Capture the cell that displays the provided text and extract its [X, Y] central coordinate. 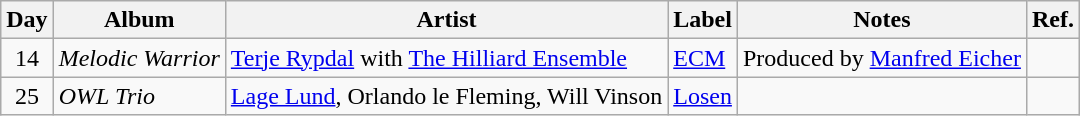
Notes [882, 20]
Label [703, 20]
ECM [703, 58]
Produced by Manfred Eicher [882, 58]
Losen [703, 96]
OWL Trio [139, 96]
Melodic Warrior [139, 58]
Lage Lund, Orlando le Fleming, Will Vinson [446, 96]
14 [27, 58]
Terje Rypdal with The Hilliard Ensemble [446, 58]
25 [27, 96]
Artist [446, 20]
Day [27, 20]
Ref. [1052, 20]
Album [139, 20]
